Locate the cell with the specified text and output its [X, Y] center coordinate. 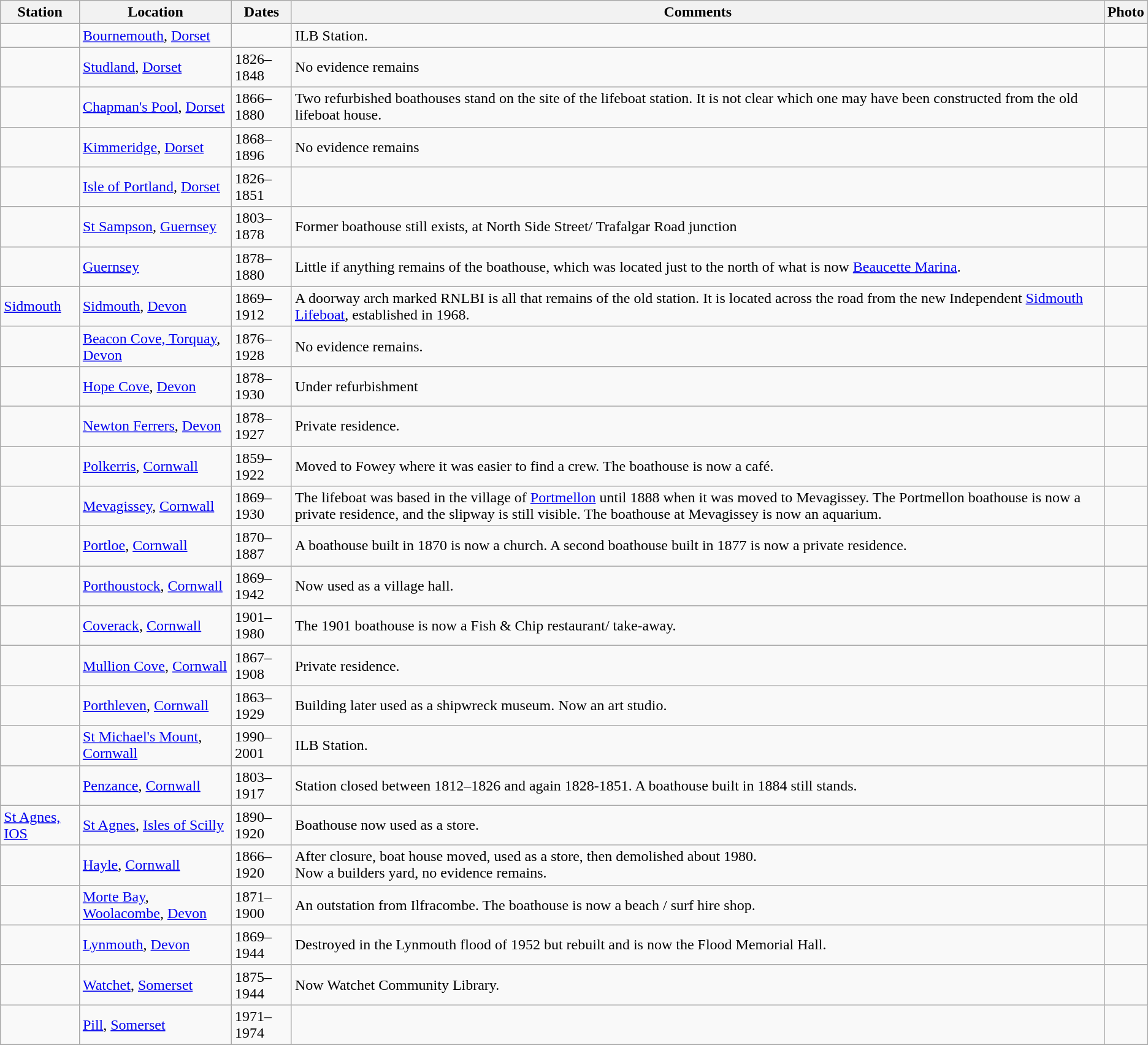
St Agnes, Isles of Scilly [155, 825]
Photo [1126, 12]
1875–1944 [262, 985]
1866–1880 [262, 107]
Kimmeridge, Dorset [155, 147]
Building later used as a shipwreck museum. Now an art studio. [698, 705]
Now used as a village hall. [698, 586]
Comments [698, 12]
Beacon Cove, Torquay, Devon [155, 346]
1868–1896 [262, 147]
1890–1920 [262, 825]
1871–1900 [262, 905]
Porthoustock, Cornwall [155, 586]
Former boathouse still exists, at North Side Street/ Trafalgar Road junction [698, 227]
1870–1887 [262, 546]
1869–1930 [262, 507]
1866–1920 [262, 865]
1990–2001 [262, 746]
A boathouse built in 1870 is now a church. A second boathouse built in 1877 is now a private residence. [698, 546]
1803–1917 [262, 785]
St Michael's Mount, Cornwall [155, 746]
Studland, Dorset [155, 67]
St Agnes, IOS [40, 825]
Mevagissey, Cornwall [155, 507]
1863–1929 [262, 705]
1859–1922 [262, 466]
1901–1980 [262, 626]
Bournemouth, Dorset [155, 36]
After closure, boat house moved, used as a store, then demolished about 1980.Now a builders yard, no evidence remains. [698, 865]
Isle of Portland, Dorset [155, 186]
Station closed between 1812–1826 and again 1828-1851. A boathouse built in 1884 still stands. [698, 785]
1826–1848 [262, 67]
1867–1908 [262, 666]
1876–1928 [262, 346]
An outstation from Ilfracombe. The boathouse is now a beach / surf hire shop. [698, 905]
Watchet, Somerset [155, 985]
1878–1880 [262, 266]
Sidmouth, Devon [155, 307]
Lynmouth, Devon [155, 944]
Little if anything remains of the boathouse, which was located just to the north of what is now Beaucette Marina. [698, 266]
Newton Ferrers, Devon [155, 426]
Station [40, 12]
Under refurbishment [698, 386]
Porthleven, Cornwall [155, 705]
Hope Cove, Devon [155, 386]
Portloe, Cornwall [155, 546]
1869–1942 [262, 586]
1878–1930 [262, 386]
Guernsey [155, 266]
1803–1878 [262, 227]
Morte Bay, Woolacombe, Devon [155, 905]
Sidmouth [40, 307]
Dates [262, 12]
1878–1927 [262, 426]
Polkerris, Cornwall [155, 466]
Chapman's Pool, Dorset [155, 107]
1971–1974 [262, 1024]
The 1901 boathouse is now a Fish & Chip restaurant/ take-away. [698, 626]
Hayle, Cornwall [155, 865]
Mullion Cove, Cornwall [155, 666]
Boathouse now used as a store. [698, 825]
Destroyed in the Lynmouth flood of 1952 but rebuilt and is now the Flood Memorial Hall. [698, 944]
1826–1851 [262, 186]
Pill, Somerset [155, 1024]
1869–1944 [262, 944]
Now Watchet Community Library. [698, 985]
St Sampson, Guernsey [155, 227]
Moved to Fowey where it was easier to find a crew. The boathouse is now a café. [698, 466]
1869–1912 [262, 307]
Location [155, 12]
Coverack, Cornwall [155, 626]
No evidence remains. [698, 346]
Penzance, Cornwall [155, 785]
